Extract the [X, Y] coordinate from the center of the cell holding the provided text.  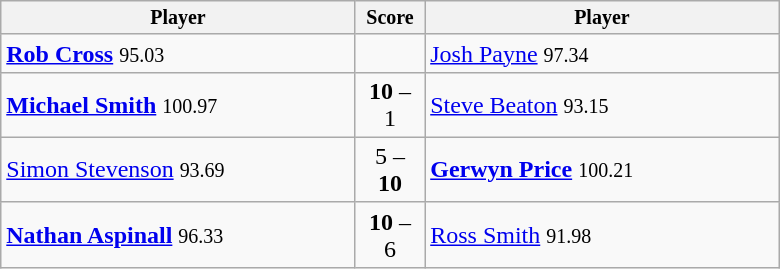
10 – 6 [390, 234]
Michael Smith 100.97 [178, 104]
Nathan Aspinall 96.33 [178, 234]
Rob Cross 95.03 [178, 53]
Gerwyn Price 100.21 [602, 170]
Ross Smith 91.98 [602, 234]
10 – 1 [390, 104]
5 – 10 [390, 170]
Steve Beaton 93.15 [602, 104]
Simon Stevenson 93.69 [178, 170]
Score [390, 18]
Josh Payne 97.34 [602, 53]
